Detect which cell encompasses the target text, then output its [X, Y] center coordinate. 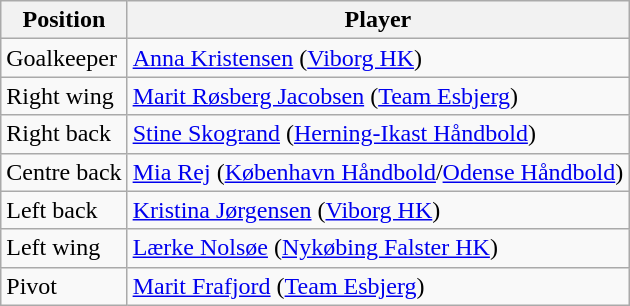
Position [64, 20]
Stine Skogrand (Herning-Ikast Håndbold) [378, 134]
Goalkeeper [64, 58]
Lærke Nolsøe (Nykøbing Falster HK) [378, 248]
Left wing [64, 248]
Centre back [64, 172]
Anna Kristensen (Viborg HK) [378, 58]
Kristina Jørgensen (Viborg HK) [378, 210]
Left back [64, 210]
Right back [64, 134]
Pivot [64, 286]
Player [378, 20]
Marit Frafjord (Team Esbjerg) [378, 286]
Marit Røsberg Jacobsen (Team Esbjerg) [378, 96]
Right wing [64, 96]
Mia Rej (København Håndbold/Odense Håndbold) [378, 172]
